Provide the (X, Y) coordinate of the cell's center where the given text is located.  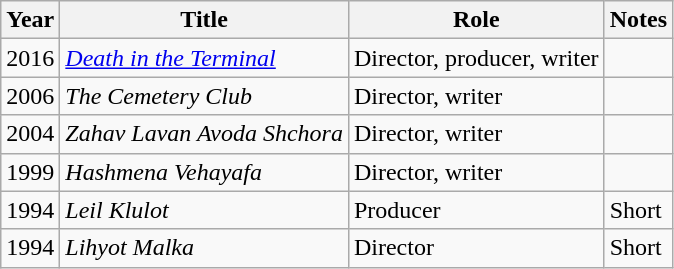
Producer (476, 210)
Director (476, 248)
2016 (30, 58)
2006 (30, 96)
Zahav Lavan Avoda Shchora (204, 134)
Director, producer, writer (476, 58)
Hashmena Vehayafa (204, 172)
Death in the Terminal (204, 58)
Title (204, 20)
Leil Klulot (204, 210)
2004 (30, 134)
The Cemetery Club (204, 96)
Year (30, 20)
Notes (638, 20)
1999 (30, 172)
Lihyot Malka (204, 248)
Role (476, 20)
